Determine the (x, y) coordinate at the center of the cell enclosing the given text.  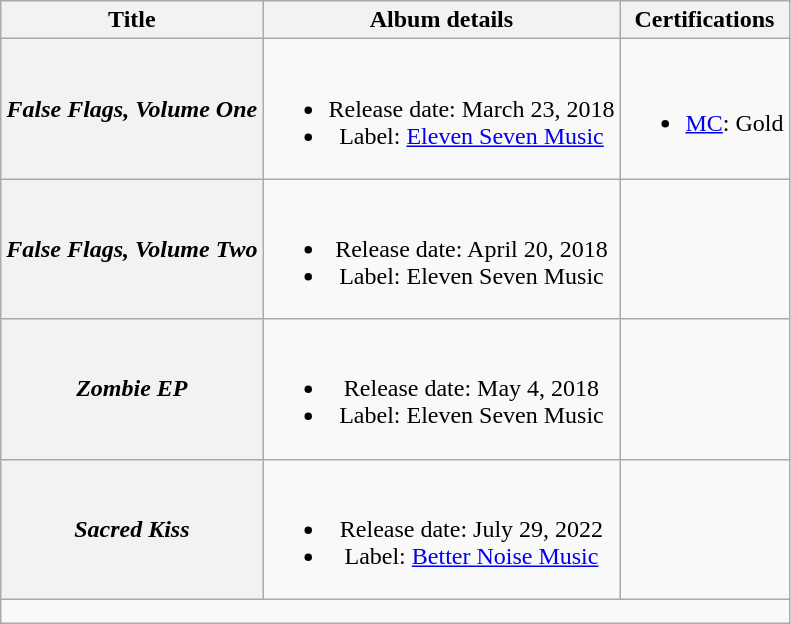
Release date: May 4, 2018Label: Eleven Seven Music (442, 389)
Album details (442, 20)
MC: Gold (704, 109)
Release date: March 23, 2018Label: Eleven Seven Music (442, 109)
Sacred Kiss (132, 529)
Title (132, 20)
False Flags, Volume One (132, 109)
Release date: April 20, 2018Label: Eleven Seven Music (442, 249)
Zombie EP (132, 389)
Certifications (704, 20)
False Flags, Volume Two (132, 249)
Release date: July 29, 2022Label: Better Noise Music (442, 529)
